Scan for the cell matching the given text and deliver its (x, y) coordinate at center. 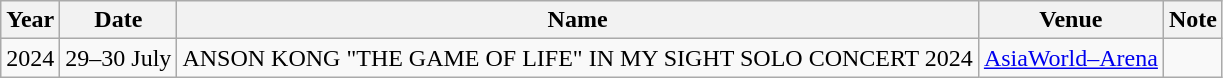
Date (118, 20)
29–30 July (118, 58)
Name (578, 20)
Note (1192, 20)
ANSON KONG "THE GAME OF LIFE" IN MY SIGHT SOLO CONCERT 2024 (578, 58)
Year (30, 20)
AsiaWorld–Arena (1070, 58)
2024 (30, 58)
Venue (1070, 20)
